Capture the cell that displays the provided text and extract its (X, Y) central coordinate. 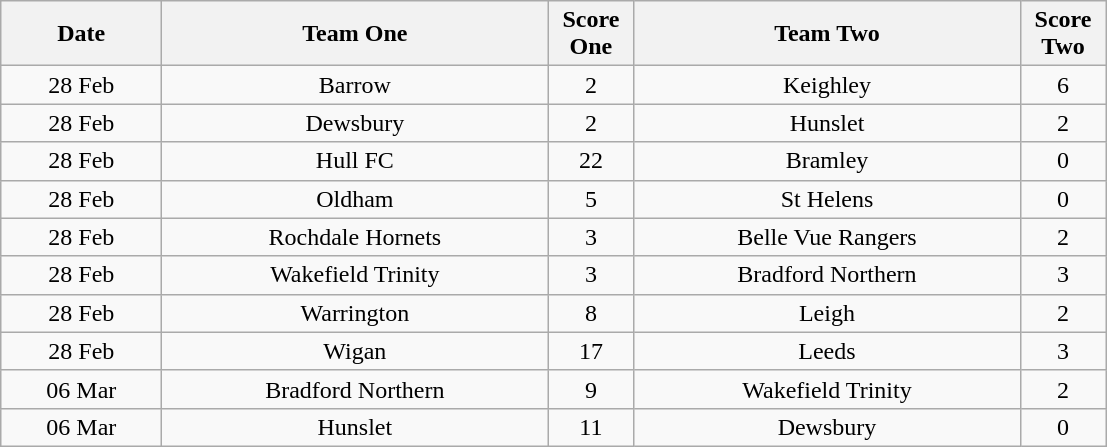
Score One (591, 34)
Date (82, 34)
22 (591, 161)
8 (591, 313)
Team Two (827, 34)
Leigh (827, 313)
9 (591, 389)
Rochdale Hornets (355, 237)
Belle Vue Rangers (827, 237)
Bramley (827, 161)
5 (591, 199)
Score Two (1063, 34)
Keighley (827, 85)
Wigan (355, 351)
Oldham (355, 199)
Team One (355, 34)
17 (591, 351)
Warrington (355, 313)
Barrow (355, 85)
6 (1063, 85)
Leeds (827, 351)
Hull FC (355, 161)
11 (591, 427)
St Helens (827, 199)
